Return the (X, Y) coordinate for the center point of the cell that contains the specified text.  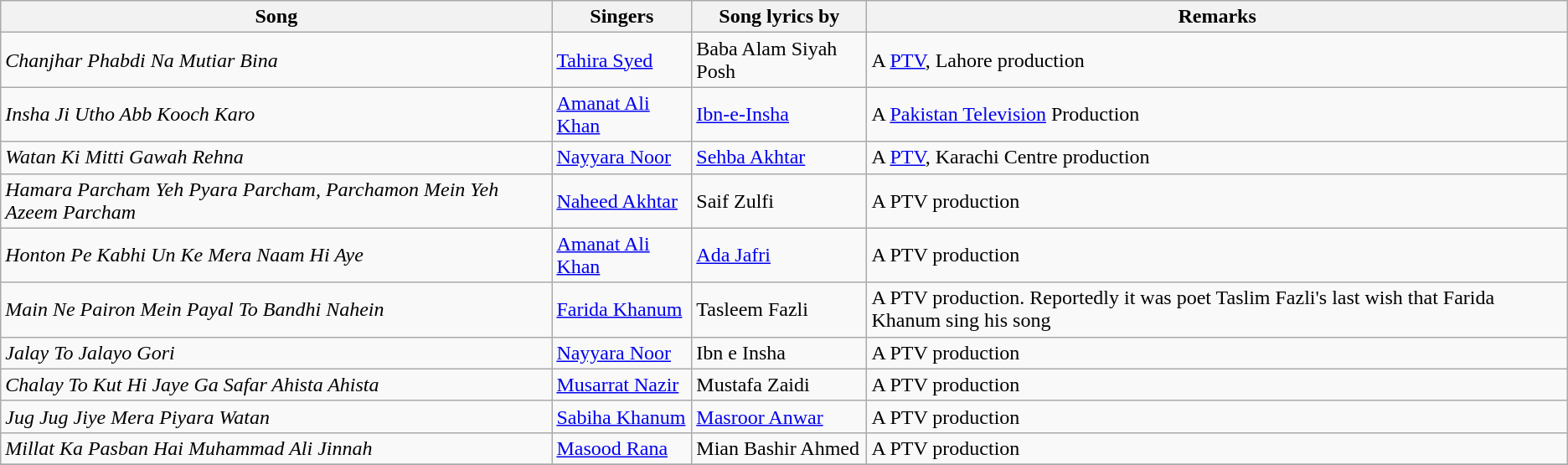
Jalay To Jalayo Gori (276, 353)
Main Ne Pairon Mein Payal To Bandhi Nahein (276, 310)
Chanjhar Phabdi Na Mutiar Bina (276, 60)
Chalay To Kut Hi Jaye Ga Safar Ahista Ahista (276, 385)
Singers (622, 17)
Naheed Akhtar (622, 201)
Jug Jug Jiye Mera Piyara Watan (276, 416)
Saif Zulfi (779, 201)
Masood Rana (622, 448)
Tahira Syed (622, 60)
Mustafa Zaidi (779, 385)
A PTV, Karachi Centre production (1217, 158)
Song lyrics by (779, 17)
A PTV, Lahore production (1217, 60)
Sabiha Khanum (622, 416)
Sehba Akhtar (779, 158)
Farida Khanum (622, 310)
Ada Jafri (779, 255)
Masroor Anwar (779, 416)
Honton Pe Kabhi Un Ke Mera Naam Hi Aye (276, 255)
A Pakistan Television Production (1217, 114)
Baba Alam Siyah Posh (779, 60)
Ibn-e-Insha (779, 114)
A PTV production. Reportedly it was poet Taslim Fazli's last wish that Farida Khanum sing his song (1217, 310)
Song (276, 17)
Mian Bashir Ahmed (779, 448)
Remarks (1217, 17)
Insha Ji Utho Abb Kooch Karo (276, 114)
Ibn e Insha (779, 353)
Watan Ki Mitti Gawah Rehna (276, 158)
Musarrat Nazir (622, 385)
Millat Ka Pasban Hai Muhammad Ali Jinnah (276, 448)
Tasleem Fazli (779, 310)
Hamara Parcham Yeh Pyara Parcham, Parchamon Mein Yeh Azeem Parcham (276, 201)
